Capture the cell that displays the provided text and extract its [x, y] central coordinate. 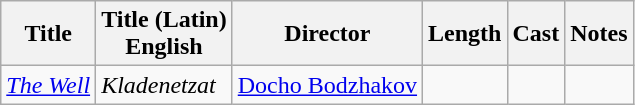
Cast [536, 34]
Director [327, 34]
Title (Latin)English [164, 34]
Kladenetzat [164, 85]
The Well [48, 85]
Length [465, 34]
Title [48, 34]
Docho Bodzhakov [327, 85]
Notes [599, 34]
